Scan for the cell matching the given text and deliver its (X, Y) coordinate at center. 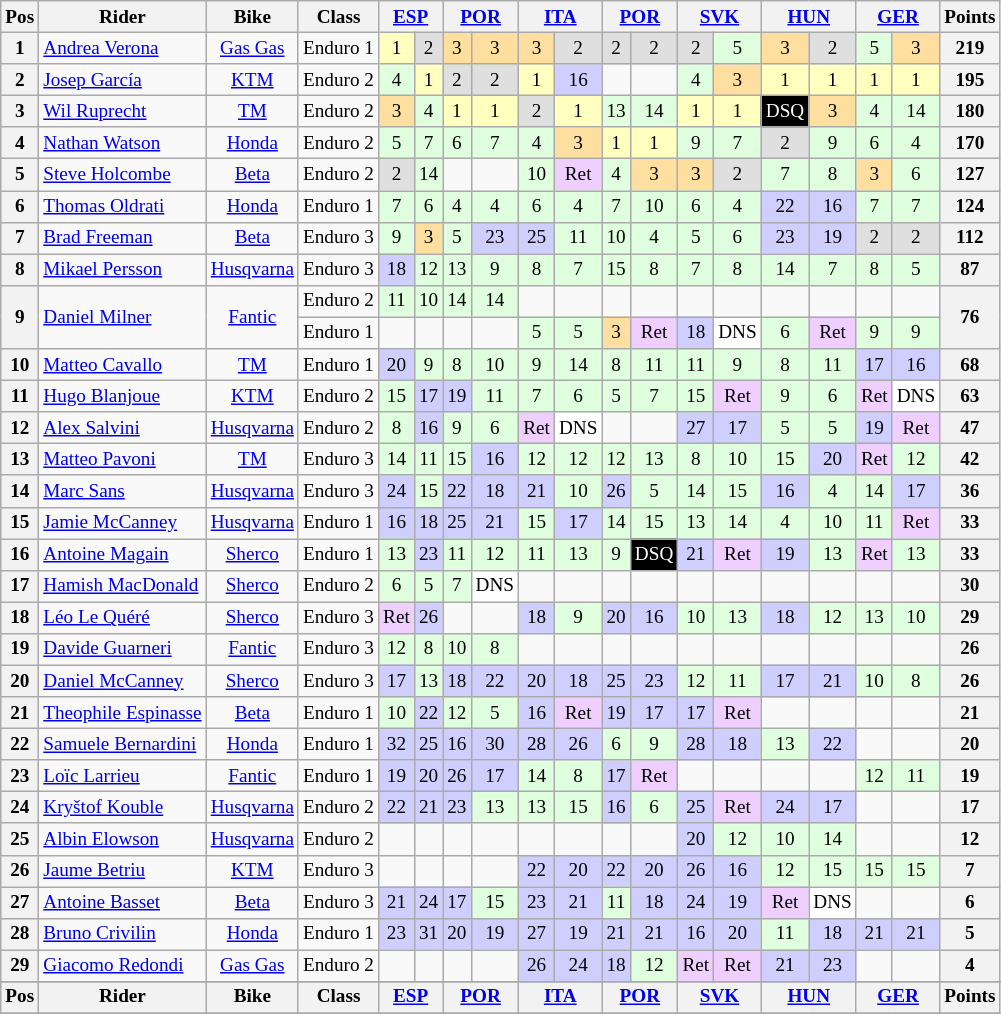
Steve Holcombe (122, 175)
170 (970, 143)
Daniel McCanney (122, 681)
68 (970, 365)
36 (970, 491)
Marc Sans (122, 491)
Samuele Bernardini (122, 744)
32 (397, 744)
Jaume Betriu (122, 871)
Hamish MacDonald (122, 586)
Hugo Blanjoue (122, 396)
Jamie McCanney (122, 523)
76 (970, 316)
180 (970, 111)
124 (970, 206)
63 (970, 396)
Josep García (122, 80)
Antoine Basset (122, 902)
195 (970, 80)
Léo Le Quéré (122, 618)
Thomas Oldrati (122, 206)
Brad Freeman (122, 238)
Antoine Magain (122, 554)
Bruno Crivilin (122, 934)
Giacomo Redondi (122, 966)
Theophile Espinasse (122, 713)
87 (970, 270)
Matteo Pavoni (122, 460)
Davide Guarneri (122, 649)
Wil Ruprecht (122, 111)
219 (970, 48)
Albin Elowson (122, 839)
42 (970, 460)
Daniel Milner (122, 316)
Loïc Larrieu (122, 776)
Matteo Cavallo (122, 365)
Alex Salvini (122, 428)
Nathan Watson (122, 143)
112 (970, 238)
Kryštof Kouble (122, 808)
Andrea Verona (122, 48)
Mikael Persson (122, 270)
31 (428, 934)
47 (970, 428)
127 (970, 175)
